Find where the given text appears and provide that cell's center as [X, Y] coordinate. 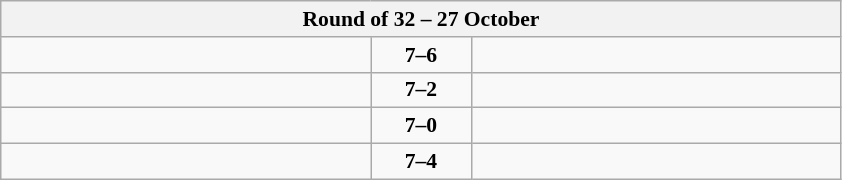
Round of 32 – 27 October [421, 19]
7–2 [421, 90]
7–6 [421, 55]
7–0 [421, 126]
7–4 [421, 162]
